From the cell containing the given text, extract its center point as [x, y] coordinate. 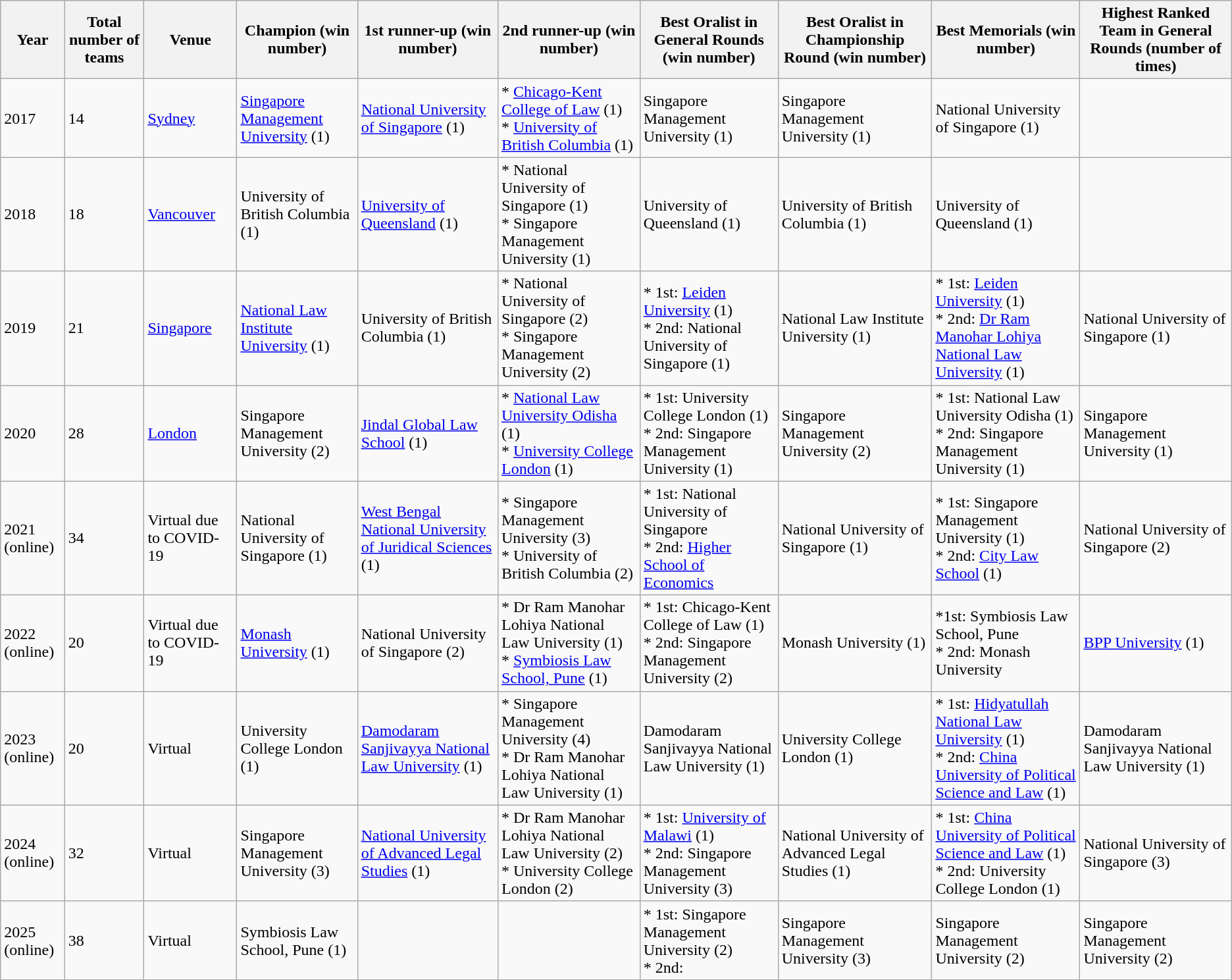
* National University of Singapore (1) * Singapore Management University (1) [569, 215]
34 [104, 538]
* Singapore Management University (3) * University of British Columbia (2) [569, 538]
* 1st: Hidyatullah National Law University (1) * 2nd: China University of Political Science and Law (1) [1006, 748]
18 [104, 215]
32 [104, 853]
Singapore [191, 328]
Best Oralist in General Rounds (win number) [709, 39]
Highest Ranked Team in General Rounds (number of times) [1156, 39]
London [191, 433]
Total number of teams [104, 39]
Sydney [191, 118]
Champion (win number) [297, 39]
* 1st: National Law University Odisha (1) * 2nd: Singapore Management University (1) [1006, 433]
* Dr Ram Manohar Lohiya National Law University (2) * University College London (2) [569, 853]
2024 (online) [33, 853]
Vancouver [191, 215]
National University of Singapore (3) [1156, 853]
* Dr Ram Manohar Lohiya National Law University (1) * Symbiosis Law School, Pune (1) [569, 643]
BPP University (1) [1156, 643]
* National University of Singapore (2) * Singapore Management University (2) [569, 328]
* 1st: University College London (1) * 2nd: Singapore Management University (1) [709, 433]
2022 (online) [33, 643]
21 [104, 328]
* 1st: Leiden University (1) * 2nd: National University of Singapore (1) [709, 328]
*1st: Symbiosis Law School, Pune * 2nd: Monash University [1006, 643]
Symbiosis Law School, Pune (1) [297, 940]
1st runner-up (win number) [428, 39]
Year [33, 39]
* 1st: China University of Political Science and Law (1) * 2nd: University College London (1) [1006, 853]
2023 (online) [33, 748]
* 1st: University of Malawi (1) * 2nd: Singapore Management University (3) [709, 853]
* 1st: Leiden University (1) * 2nd: Dr Ram Manohar Lohiya National Law University (1) [1006, 328]
West Bengal National University of Juridical Sciences (1) [428, 538]
2017 [33, 118]
2nd runner-up (win number) [569, 39]
* 1st: Chicago-Kent College of Law (1) * 2nd: Singapore Management University (2) [709, 643]
14 [104, 118]
* 1st: National University of Singapore * 2nd: Higher School of Economics [709, 538]
* National Law University Odisha (1) * University College London (1) [569, 433]
Jindal Global Law School (1) [428, 433]
28 [104, 433]
Venue [191, 39]
2019 [33, 328]
Best Oralist in Championship Round (win number) [855, 39]
* 1st: Singapore Management University (1) * 2nd: City Law School (1) [1006, 538]
2021 (online) [33, 538]
* 1st: Singapore Management University (2) * 2nd: [709, 940]
* Singapore Management University (4) * Dr Ram Manohar Lohiya National Law University (1) [569, 748]
38 [104, 940]
* Chicago-Kent College of Law (1) * University of British Columbia (1) [569, 118]
2025 (online) [33, 940]
2018 [33, 215]
2020 [33, 433]
Best Memorials (win number) [1006, 39]
